Capture the cell that displays the provided text and extract its [x, y] central coordinate. 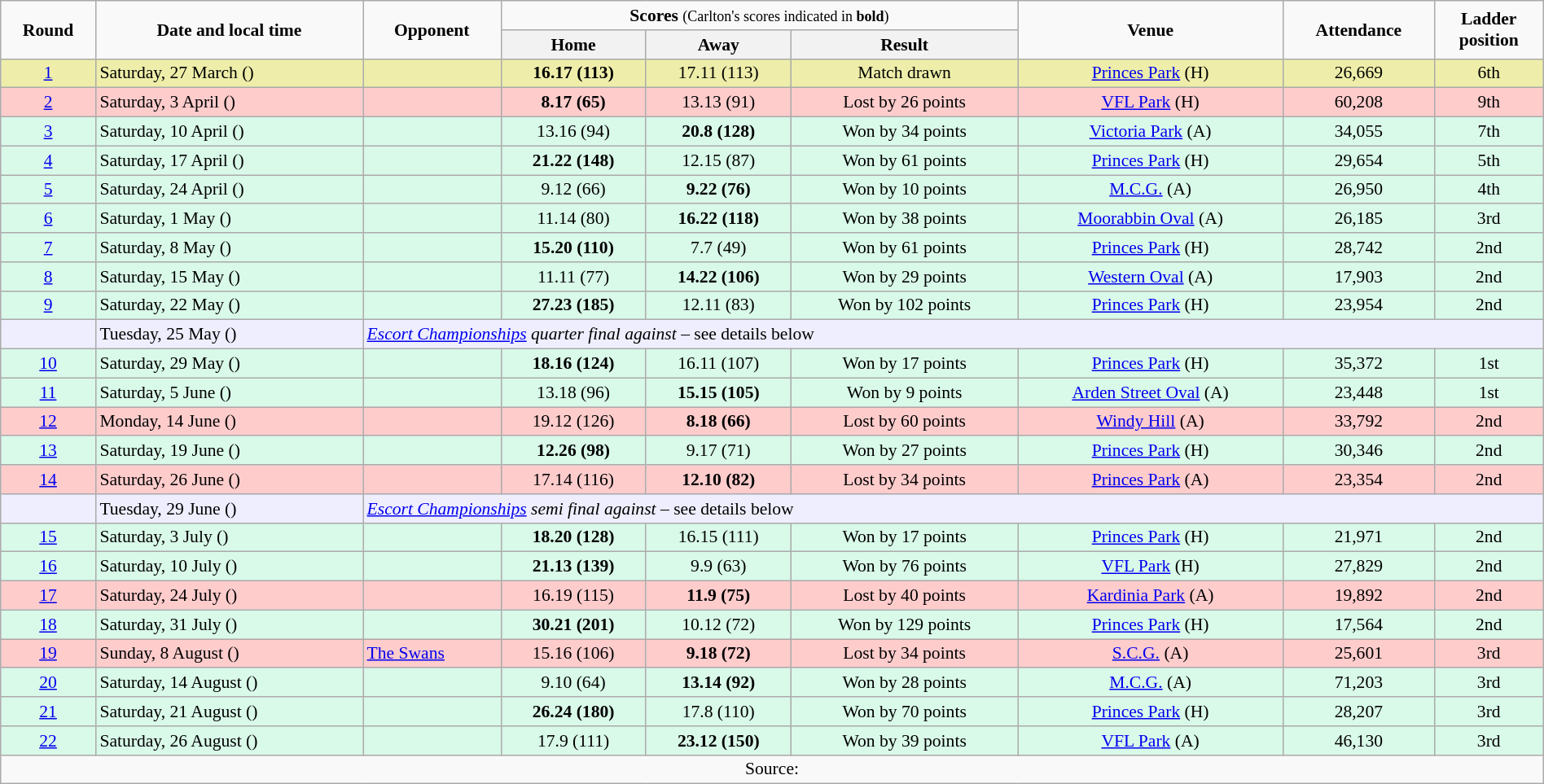
19.12 (126) [573, 422]
33,792 [1358, 422]
Scores (Carlton's scores indicated in bold) [759, 15]
17 [49, 596]
14 [49, 480]
2 [49, 103]
8.18 (66) [718, 422]
Won by 39 points [904, 741]
Won by 28 points [904, 683]
Won by 34 points [904, 132]
9.18 (72) [718, 654]
12.15 (87) [718, 160]
Saturday, 14 August () [229, 683]
13.16 (94) [573, 132]
28,207 [1358, 712]
14.22 (106) [718, 277]
Saturday, 29 May () [229, 364]
Ladderposition [1489, 29]
Escort Championships semi final against – see details below [954, 509]
Saturday, 8 May () [229, 247]
4 [49, 160]
26,185 [1358, 219]
Away [718, 45]
13.14 (92) [718, 683]
22 [49, 741]
Kardinia Park (A) [1151, 596]
Won by 70 points [904, 712]
4th [1489, 190]
26,950 [1358, 190]
Saturday, 3 April () [229, 103]
29,654 [1358, 160]
Saturday, 24 April () [229, 190]
S.C.G. (A) [1151, 654]
60,208 [1358, 103]
Won by 9 points [904, 392]
Saturday, 22 May () [229, 305]
Source: [772, 769]
1 [49, 73]
30.21 (201) [573, 624]
6 [49, 219]
16.11 (107) [718, 364]
Saturday, 15 May () [229, 277]
Won by 76 points [904, 567]
Saturday, 19 June () [229, 451]
Saturday, 10 July () [229, 567]
21.13 (139) [573, 567]
5 [49, 190]
Home [573, 45]
12 [49, 422]
25,601 [1358, 654]
15 [49, 537]
8 [49, 277]
10.12 (72) [718, 624]
26,669 [1358, 73]
17,903 [1358, 277]
Attendance [1358, 29]
9 [49, 305]
Monday, 14 June () [229, 422]
12.26 (98) [573, 451]
Saturday, 31 July () [229, 624]
30,346 [1358, 451]
16.22 (118) [718, 219]
17.14 (116) [573, 480]
Won by 129 points [904, 624]
34,055 [1358, 132]
Victoria Park (A) [1151, 132]
Won by 38 points [904, 219]
Escort Championships quarter final against – see details below [954, 335]
11.11 (77) [573, 277]
Arden Street Oval (A) [1151, 392]
17.11 (113) [718, 73]
Saturday, 1 May () [229, 219]
27,829 [1358, 567]
3 [49, 132]
27.23 (185) [573, 305]
Won by 27 points [904, 451]
Saturday, 3 July () [229, 537]
18.20 (128) [573, 537]
26.24 (180) [573, 712]
16.17 (113) [573, 73]
The Swans [432, 654]
15.16 (106) [573, 654]
Windy Hill (A) [1151, 422]
9.9 (63) [718, 567]
Lost by 40 points [904, 596]
16 [49, 567]
23,954 [1358, 305]
Date and local time [229, 29]
5th [1489, 160]
17.8 (110) [718, 712]
19 [49, 654]
21.22 (148) [573, 160]
Saturday, 26 August () [229, 741]
Opponent [432, 29]
11 [49, 392]
Won by 29 points [904, 277]
21 [49, 712]
8.17 (65) [573, 103]
18.16 (124) [573, 364]
23,448 [1358, 392]
7.7 (49) [718, 247]
23,354 [1358, 480]
Saturday, 5 June () [229, 392]
VFL Park (A) [1151, 741]
17.9 (111) [573, 741]
Princes Park (A) [1151, 480]
35,372 [1358, 364]
Tuesday, 25 May () [229, 335]
Saturday, 10 April () [229, 132]
20.8 (128) [718, 132]
Round [49, 29]
Result [904, 45]
Won by 10 points [904, 190]
Lost by 26 points [904, 103]
11.14 (80) [573, 219]
15.15 (105) [718, 392]
Western Oval (A) [1151, 277]
Moorabbin Oval (A) [1151, 219]
16.19 (115) [573, 596]
9.17 (71) [718, 451]
Match drawn [904, 73]
12.11 (83) [718, 305]
20 [49, 683]
Lost by 60 points [904, 422]
23.12 (150) [718, 741]
18 [49, 624]
46,130 [1358, 741]
6th [1489, 73]
Saturday, 27 March () [229, 73]
15.20 (110) [573, 247]
17,564 [1358, 624]
19,892 [1358, 596]
Saturday, 21 August () [229, 712]
7 [49, 247]
13.13 (91) [718, 103]
13 [49, 451]
9th [1489, 103]
9.12 (66) [573, 190]
Saturday, 17 April () [229, 160]
Won by 102 points [904, 305]
16.15 (111) [718, 537]
9.10 (64) [573, 683]
28,742 [1358, 247]
21,971 [1358, 537]
Tuesday, 29 June () [229, 509]
7th [1489, 132]
Saturday, 24 July () [229, 596]
Venue [1151, 29]
11.9 (75) [718, 596]
13.18 (96) [573, 392]
Sunday, 8 August () [229, 654]
71,203 [1358, 683]
Saturday, 26 June () [229, 480]
9.22 (76) [718, 190]
10 [49, 364]
12.10 (82) [718, 480]
